Capture the cell that displays the provided text and extract its (x, y) central coordinate. 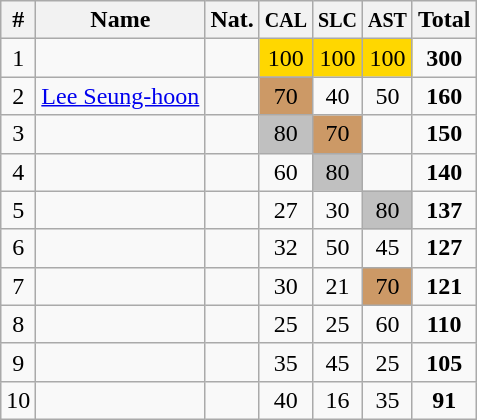
Total (444, 20)
127 (444, 248)
137 (444, 210)
8 (18, 324)
2 (18, 96)
16 (338, 400)
21 (338, 286)
10 (18, 400)
121 (444, 286)
5 (18, 210)
140 (444, 172)
1 (18, 58)
Lee Seung-hoon (120, 96)
9 (18, 362)
32 (286, 248)
105 (444, 362)
CAL (286, 20)
Name (120, 20)
6 (18, 248)
27 (286, 210)
4 (18, 172)
160 (444, 96)
SLC (338, 20)
7 (18, 286)
150 (444, 134)
AST (387, 20)
Nat. (232, 20)
110 (444, 324)
3 (18, 134)
300 (444, 58)
91 (444, 400)
# (18, 20)
